Scan for the cell matching the given text and deliver its [X, Y] coordinate at center. 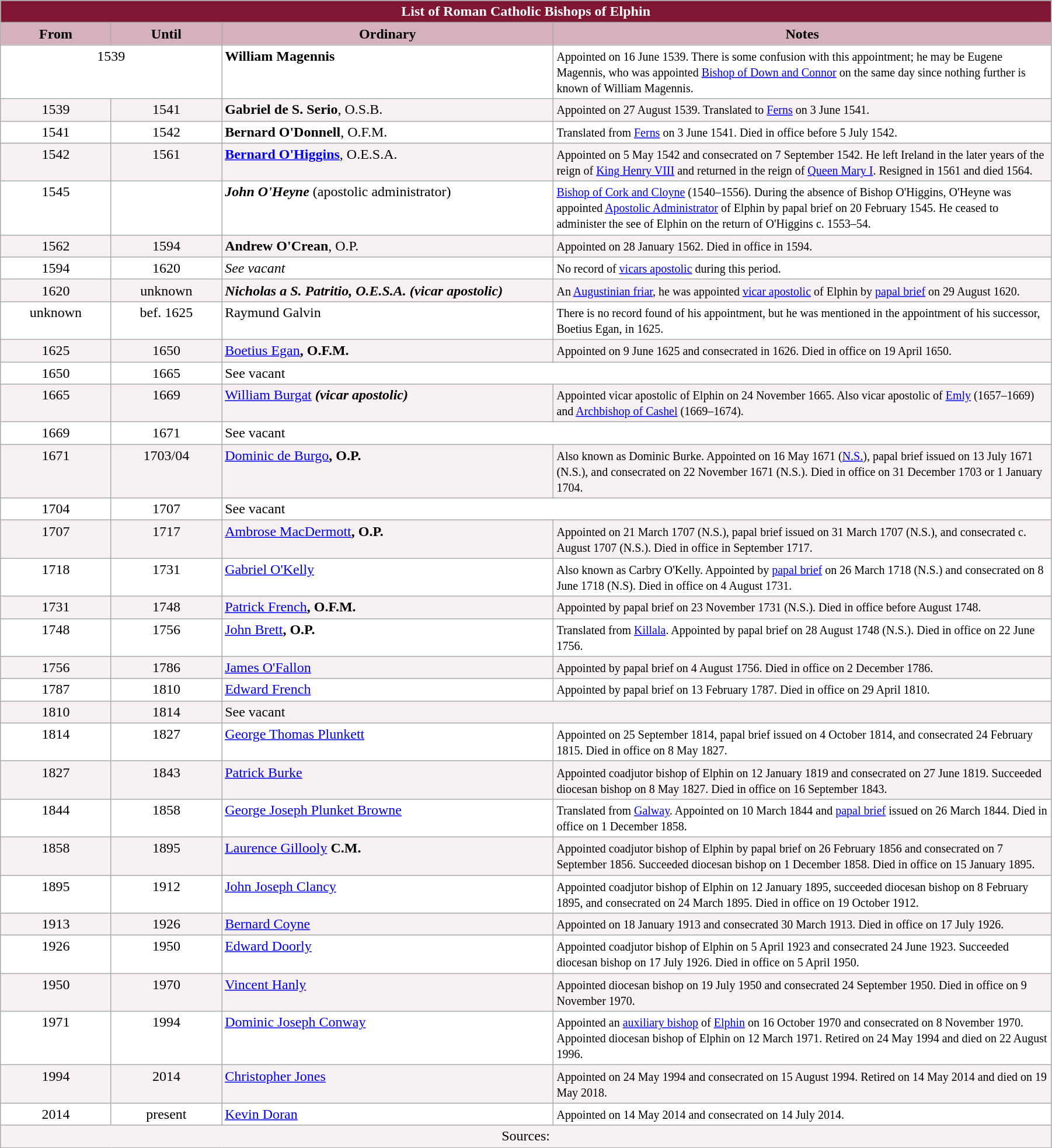
From [56, 34]
No record of vicars apostolic during this period. [802, 268]
1562 [56, 246]
Christopher Jones [388, 1084]
George Thomas Plunkett [388, 742]
John O'Heyne (apostolic administrator) [388, 208]
List of Roman Catholic Bishops of Elphin [526, 12]
Appointed on 18 January 1913 and consecrated 30 March 1913. Died in office on 17 July 1926. [802, 924]
1786 [166, 667]
Laurence Gillooly C.M. [388, 856]
Dominic Joseph Conway [388, 1038]
1970 [166, 993]
Bernard Coyne [388, 924]
Edward Doorly [388, 954]
There is no record found of his appointment, but he was mentioned in the appointment of his successor, Boetius Egan, in 1625. [802, 320]
present [166, 1114]
Ordinary [388, 34]
1703/04 [166, 471]
1718 [56, 577]
1545 [56, 208]
1625 [56, 350]
Appointed diocesan bishop on 19 July 1950 and consecrated 24 September 1950. Died in office on 9 November 1970. [802, 993]
Patrick French, O.F.M. [388, 607]
Appointed by papal brief on 4 August 1756. Died in office on 2 December 1786. [802, 667]
Until [166, 34]
Patrick Burke [388, 780]
Edward French [388, 690]
Appointed on 27 August 1539. Translated to Ferns on 3 June 1541. [802, 110]
1704 [56, 509]
Boetius Egan, O.F.M. [388, 350]
1971 [56, 1038]
Sources: [526, 1136]
1843 [166, 780]
Gabriel O'Kelly [388, 577]
William Magennis [388, 72]
Dominic de Burgo, O.P. [388, 471]
An Augustinian friar, he was appointed vicar apostolic of Elphin by papal brief on 29 August 1620. [802, 290]
Appointed on 24 May 1994 and consecrated on 15 August 1994. Retired on 14 May 2014 and died on 19 May 2018. [802, 1084]
Nicholas a S. Patritio, O.E.S.A. (vicar apostolic) [388, 290]
John Brett, O.P. [388, 638]
Ambrose MacDermott, O.P. [388, 540]
Appointed by papal brief on 13 February 1787. Died in office on 29 April 1810. [802, 690]
Kevin Doran [388, 1114]
bef. 1625 [166, 320]
Translated from Galway. Appointed on 10 March 1844 and papal brief issued on 26 March 1844. Died in office on 1 December 1858. [802, 817]
1717 [166, 540]
Appointed on 14 May 2014 and consecrated on 14 July 2014. [802, 1114]
1913 [56, 924]
Raymund Galvin [388, 320]
William Burgat (vicar apostolic) [388, 403]
1844 [56, 817]
Bernard O'Donnell, O.F.M. [388, 132]
Notes [802, 34]
George Joseph Plunket Browne [388, 817]
1561 [166, 162]
Translated from Killala. Appointed by papal brief on 28 August 1748 (N.S.). Died in office on 22 June 1756. [802, 638]
John Joseph Clancy [388, 893]
Gabriel de S. Serio, O.S.B. [388, 110]
Appointed on 25 September 1814, papal brief issued on 4 October 1814, and consecrated 24 February 1815. Died in office on 8 May 1827. [802, 742]
Appointed on 9 June 1625 and consecrated in 1626. Died in office on 19 April 1650. [802, 350]
Appointed by papal brief on 23 November 1731 (N.S.). Died in office before August 1748. [802, 607]
Vincent Hanly [388, 993]
Appointed on 28 January 1562. Died in office in 1594. [802, 246]
Appointed vicar apostolic of Elphin on 24 November 1665. Also vicar apostolic of Emly (1657–1669) and Archbishop of Cashel (1669–1674). [802, 403]
1787 [56, 690]
Translated from Ferns on 3 June 1541. Died in office before 5 July 1542. [802, 132]
Also known as Carbry O'Kelly. Appointed by papal brief on 26 March 1718 (N.S.) and consecrated on 8 June 1718 (N.S). Died in office on 4 August 1731. [802, 577]
Andrew O'Crean, O.P. [388, 246]
James O'Fallon [388, 667]
Bernard O'Higgins, O.E.S.A. [388, 162]
1912 [166, 893]
